Output the [X, Y] coordinate of the center of the cell containing the given text.  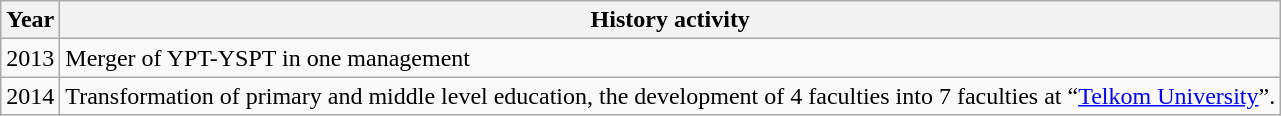
History activity [670, 20]
2014 [30, 96]
Transformation of primary and middle level education, the development of 4 faculties into 7 faculties at “Telkom University”. [670, 96]
Year [30, 20]
Merger of YPT-YSPT in one management [670, 58]
2013 [30, 58]
